Return the (x, y) coordinate for the center point of the cell that contains the specified text.  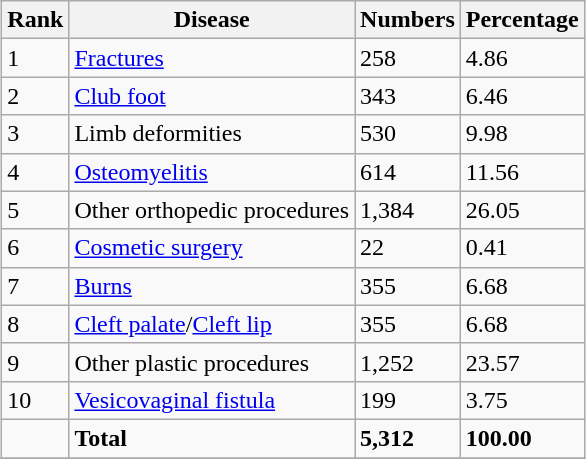
2 (36, 96)
8 (36, 324)
Rank (36, 20)
258 (408, 58)
199 (408, 400)
Disease (212, 20)
343 (408, 96)
6.46 (522, 96)
11.56 (522, 172)
614 (408, 172)
4 (36, 172)
6 (36, 248)
Other plastic procedures (212, 362)
Club foot (212, 96)
Burns (212, 286)
4.86 (522, 58)
5,312 (408, 438)
10 (36, 400)
5 (36, 210)
1 (36, 58)
1,384 (408, 210)
Other orthopedic procedures (212, 210)
100.00 (522, 438)
Limb deformities (212, 134)
Percentage (522, 20)
530 (408, 134)
23.57 (522, 362)
Osteomyelitis (212, 172)
Fractures (212, 58)
1,252 (408, 362)
9.98 (522, 134)
Numbers (408, 20)
26.05 (522, 210)
Cosmetic surgery (212, 248)
Cleft palate/Cleft lip (212, 324)
Vesicovaginal fistula (212, 400)
3 (36, 134)
22 (408, 248)
7 (36, 286)
Total (212, 438)
3.75 (522, 400)
9 (36, 362)
0.41 (522, 248)
